Pinpoint the cell where the given text exists, returning its (X, Y) midpoint coordinate. 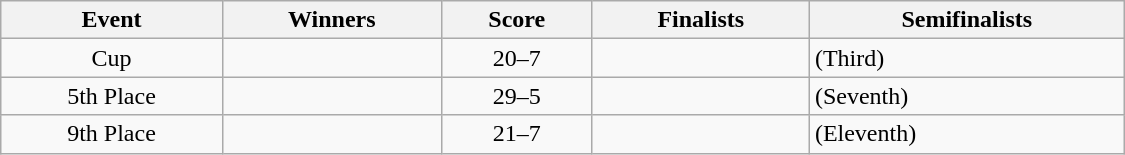
(Third) (966, 58)
(Seventh) (966, 96)
20–7 (516, 58)
9th Place (112, 134)
Event (112, 20)
Score (516, 20)
21–7 (516, 134)
5th Place (112, 96)
Winners (332, 20)
29–5 (516, 96)
Finalists (700, 20)
Semifinalists (966, 20)
(Eleventh) (966, 134)
Cup (112, 58)
